Identify which cell holds the provided text, then report its [x, y] central coordinate. 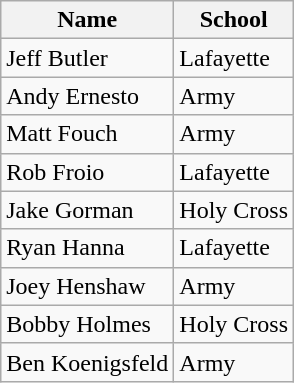
Jake Gorman [88, 210]
Name [88, 20]
Ben Koenigsfeld [88, 362]
Matt Fouch [88, 134]
Andy Ernesto [88, 96]
Rob Froio [88, 172]
School [234, 20]
Bobby Holmes [88, 324]
Joey Henshaw [88, 286]
Ryan Hanna [88, 248]
Jeff Butler [88, 58]
